Identify which cell holds the provided text, then report its [x, y] central coordinate. 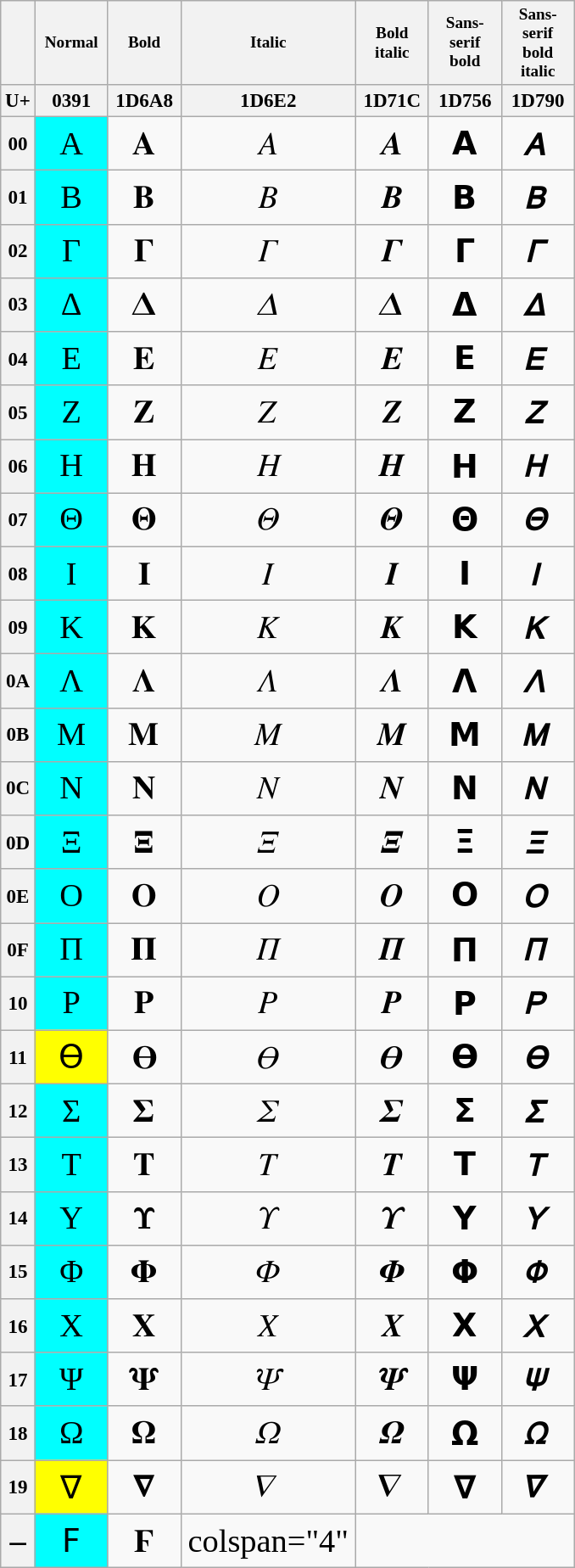
Italic [268, 42]
04 [18, 358]
𝛦 [268, 358]
0E [18, 896]
𝛻 [268, 1487]
1D6A8 [144, 100]
𝜬 [392, 1003]
𝟊 [144, 1541]
Sans-serifbolditalic [538, 42]
𝝖 [465, 143]
𝞢 [538, 1110]
Θ [71, 519]
Χ [71, 1325]
𝞒 [538, 251]
𝚵 [144, 842]
𝞩 [538, 1487]
𝛴 [268, 1110]
09 [18, 626]
𝛭 [268, 735]
𝜰 [392, 1218]
𝜧 [392, 735]
𝞛 [538, 735]
𝜦 [392, 680]
𝝪 [465, 1218]
𝝜 [465, 465]
𝞗 [538, 519]
𝚳 [144, 735]
01 [18, 197]
Ξ [71, 842]
𝛀 [144, 1432]
0391 [71, 100]
𝜴 [392, 1432]
𝛳 [268, 1057]
06 [18, 465]
𝜩 [392, 842]
𝝣 [465, 842]
𝚸 [144, 1003]
𝞖 [538, 465]
1D71C [392, 100]
10 [18, 1003]
𝛺 [268, 1432]
𝛥 [268, 304]
𝚲 [144, 680]
𝜯 [392, 1164]
Ι [71, 574]
1D790 [538, 100]
08 [18, 574]
𝞔 [538, 358]
𝛱 [268, 949]
𝜨 [392, 787]
𝛰 [268, 896]
16 [18, 1325]
𝝠 [465, 680]
Ο [71, 896]
𝛩 [268, 519]
𝝢 [465, 787]
𝝭 [465, 1380]
𝞙 [538, 626]
𝜞 [392, 251]
𝞠 [538, 1003]
𝚻 [144, 1164]
1D6E2 [268, 100]
𝜭 [392, 1057]
𝚺 [144, 1110]
17 [18, 1380]
𝛲 [268, 1003]
𝚹 [144, 1057]
𝛬 [268, 680]
𝚩 [144, 197]
18 [18, 1432]
07 [18, 519]
𝚭 [144, 412]
𝝥 [465, 949]
𝞟 [538, 949]
00 [18, 143]
𝝚 [465, 358]
Μ [71, 735]
𝚨 [144, 143]
𝛵 [268, 1164]
𝚷 [144, 949]
𝜠 [392, 358]
𝜢 [392, 465]
𝞝 [538, 842]
𝞧 [538, 1380]
𝜲 [392, 1325]
Τ [71, 1164]
Υ [71, 1218]
𝚱 [144, 626]
𝜥 [392, 626]
𝛨 [268, 465]
05 [18, 412]
Γ [71, 251]
𝜫 [392, 949]
𝞓 [538, 304]
𝛫 [268, 626]
𝞞 [538, 896]
𝝙 [465, 304]
𝚮 [144, 465]
𝜜 [392, 143]
𝚪 [144, 251]
𝜣 [392, 519]
𝝟 [465, 626]
ϴ [71, 1057]
12 [18, 1110]
𝞥 [538, 1271]
Bold [144, 42]
𝚽 [144, 1271]
𝞤 [538, 1218]
𝝗 [465, 197]
𝞑 [538, 197]
𝛸 [268, 1325]
𝛧 [268, 412]
19 [18, 1487]
𝝡 [465, 735]
Δ [71, 304]
𝜤 [392, 574]
Normal [71, 42]
𝛪 [268, 574]
𝜱 [392, 1271]
𝜡 [392, 412]
𝚬 [144, 358]
𝞐 [538, 143]
14 [18, 1218]
𝜳 [392, 1380]
Φ [71, 1271]
0B [18, 735]
𝜮 [392, 1110]
0D [18, 842]
Sans-serifbold [465, 42]
𝛤 [268, 251]
𝚴 [144, 787]
11 [18, 1057]
𝝝 [465, 519]
𝛷 [268, 1271]
𝛮 [268, 787]
Α [71, 143]
𝝨 [465, 1110]
Ζ [71, 412]
Κ [71, 626]
𝜟 [392, 304]
𝛯 [268, 842]
𝞕 [538, 412]
Η [71, 465]
𝝤 [465, 896]
𝚫 [144, 304]
Ϝ [71, 1541]
𝞨 [538, 1432]
1D756 [465, 100]
𝝛 [465, 412]
𝞣 [538, 1164]
𝜪 [392, 896]
0A [18, 680]
𝝦 [465, 1003]
03 [18, 304]
𝝬 [465, 1325]
𝞚 [538, 680]
𝛹 [268, 1380]
𝝩 [465, 1164]
Ρ [71, 1003]
15 [18, 1271]
Ν [71, 787]
– [18, 1541]
𝝫 [465, 1271]
𝚯 [144, 519]
𝚾 [144, 1325]
0C [18, 787]
𝝮 [465, 1432]
𝝧 [465, 1057]
𝛶 [268, 1218]
𝝞 [465, 574]
𝝯 [465, 1487]
𝜝 [392, 197]
13 [18, 1164]
𝛢 [268, 143]
𝚿 [144, 1380]
𝞦 [538, 1325]
𝞜 [538, 787]
Ω [71, 1432]
02 [18, 251]
𝚰 [144, 574]
Λ [71, 680]
𝛣 [268, 197]
colspan="4" [268, 1541]
𝚼 [144, 1218]
𝞘 [538, 574]
Bolditalic [392, 42]
Π [71, 949]
Σ [71, 1110]
Β [71, 197]
𝛁 [144, 1487]
U+ [18, 100]
Ψ [71, 1380]
0F [18, 949]
𝝘 [465, 251]
∇ [71, 1487]
𝚶 [144, 896]
𝞡 [538, 1057]
Ε [71, 358]
𝜵 [392, 1487]
